Capture the cell that displays the provided text and extract its (x, y) central coordinate. 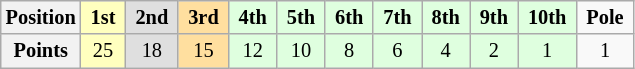
1st (104, 17)
10th (547, 17)
5th (301, 17)
4 (446, 51)
Pole (604, 17)
2nd (152, 17)
6th (349, 17)
25 (104, 51)
8 (349, 51)
9th (494, 17)
2 (494, 51)
3rd (203, 17)
12 (253, 51)
8th (446, 17)
18 (152, 51)
6 (397, 51)
10 (301, 51)
4th (253, 17)
Points (41, 51)
15 (203, 51)
7th (397, 17)
Position (41, 17)
